Find where the given text appears and provide that cell's center as [x, y] coordinate. 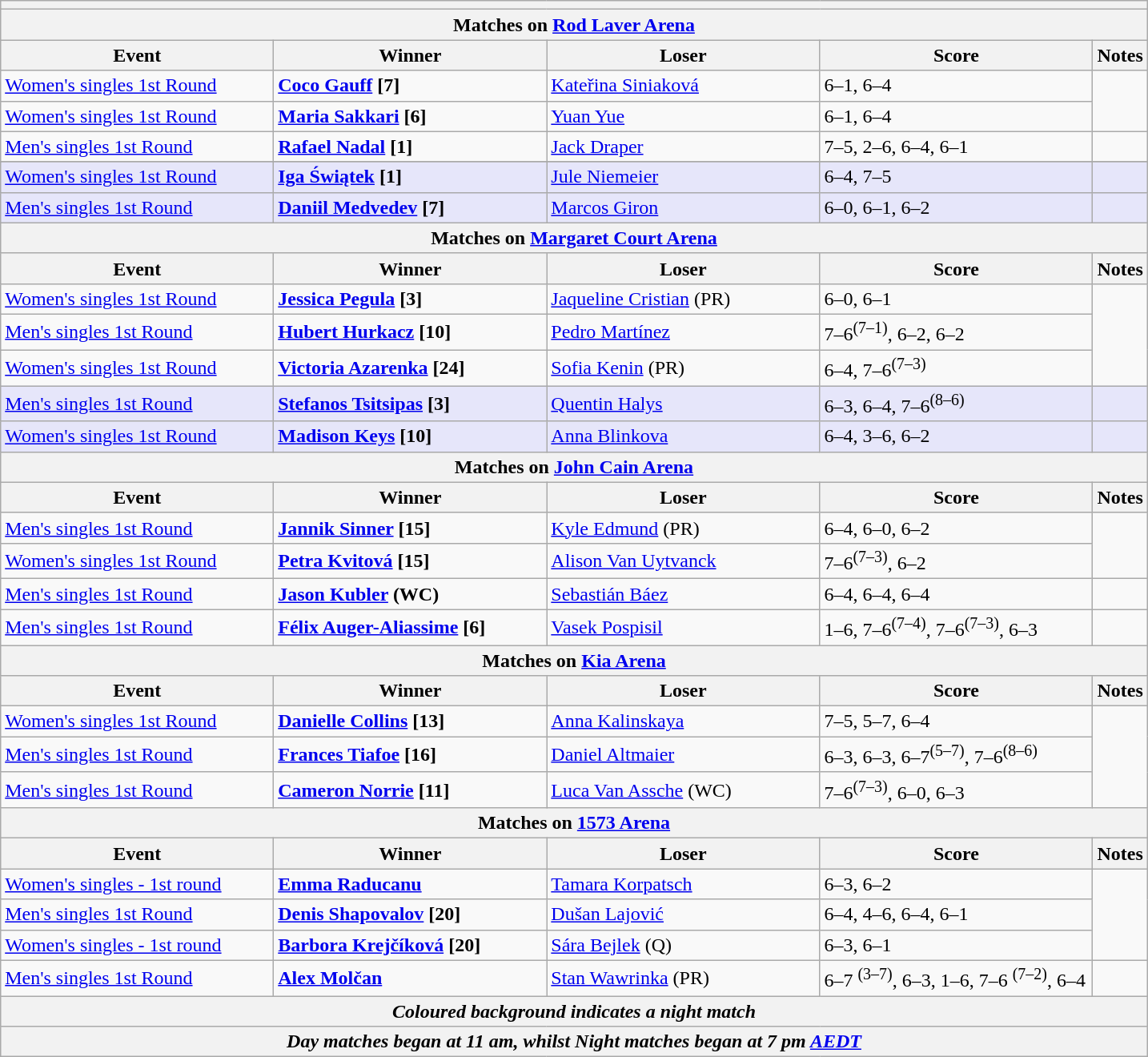
Vasek Pospisil [684, 628]
Sofia Kenin (PR) [684, 368]
Cameron Norrie [11] [410, 790]
Stefanos Tsitsipas [3] [410, 404]
Alison Van Uytvanck [684, 561]
Jack Draper [684, 147]
Pedro Martínez [684, 332]
Victoria Azarenka [24] [410, 368]
Dušan Lajović [684, 914]
Kyle Edmund (PR) [684, 528]
6–4, 6–4, 6–4 [956, 594]
Matches on Kia Arena [575, 661]
7–6(7–3), 6–2 [956, 561]
6–3, 6–4, 7–6(8–6) [956, 404]
Matches on John Cain Arena [575, 467]
Kateřina Siniaková [684, 86]
6–3, 6–2 [956, 884]
Sára Bejlek (Q) [684, 945]
Anna Kalinskaya [684, 721]
6–3, 6–3, 6–7(5–7), 7–6(8–6) [956, 754]
Rafael Nadal [1] [410, 147]
Daniil Medvedev [7] [410, 207]
Day matches began at 11 am, whilst Night matches began at 7 pm AEDT [575, 1042]
Coloured background indicates a night match [575, 1011]
Jannik Sinner [15] [410, 528]
1–6, 7–6(7–4), 7–6(7–3), 6–3 [956, 628]
Coco Gauff [7] [410, 86]
Matches on 1573 Arena [575, 823]
6–0, 6–1 [956, 299]
Iga Świątek [1] [410, 177]
Petra Kvitová [15] [410, 561]
Hubert Hurkacz [10] [410, 332]
Jessica Pegula [3] [410, 299]
Tamara Korpatsch [684, 884]
6–0, 6–1, 6–2 [956, 207]
7–6(7–1), 6–2, 6–2 [956, 332]
Madison Keys [10] [410, 436]
Frances Tiafoe [16] [410, 754]
Emma Raducanu [410, 884]
Maria Sakkari [6] [410, 116]
Danielle Collins [13] [410, 721]
Jule Niemeier [684, 177]
Matches on Rod Laver Arena [575, 25]
Marcos Giron [684, 207]
Stan Wawrinka (PR) [684, 979]
Sebastián Báez [684, 594]
Luca Van Assche (WC) [684, 790]
Barbora Krejčíková [20] [410, 945]
7–5, 2–6, 6–4, 6–1 [956, 147]
Anna Blinkova [684, 436]
Félix Auger-Aliassime [6] [410, 628]
Yuan Yue [684, 116]
6–4, 7–5 [956, 177]
6–4, 6–0, 6–2 [956, 528]
6–3, 6–1 [956, 945]
7–6(7–3), 6–0, 6–3 [956, 790]
Alex Molčan [410, 979]
Jason Kubler (WC) [410, 594]
Denis Shapovalov [20] [410, 914]
Daniel Altmaier [684, 754]
6–7 (3–7), 6–3, 1–6, 7–6 (7–2), 6–4 [956, 979]
6–4, 3–6, 6–2 [956, 436]
6–4, 4–6, 6–4, 6–1 [956, 914]
Quentin Halys [684, 404]
Jaqueline Cristian (PR) [684, 299]
6–4, 7–6(7–3) [956, 368]
7–5, 5–7, 6–4 [956, 721]
Matches on Margaret Court Arena [575, 238]
